Extract the [x, y] coordinate from the center of the cell holding the provided text.  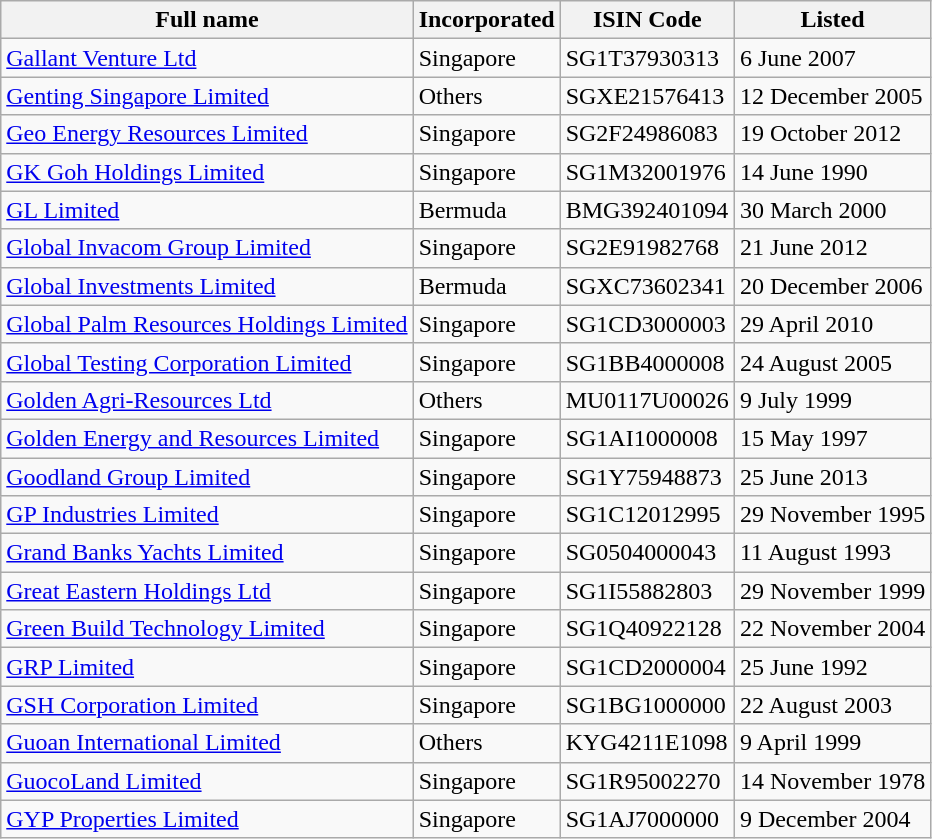
SG1C12012995 [647, 515]
6 June 2007 [832, 58]
GP Industries Limited [207, 515]
ISIN Code [647, 20]
15 May 1997 [832, 438]
SG1CD2000004 [647, 667]
29 November 1999 [832, 591]
29 November 1995 [832, 515]
Golden Energy and Resources Limited [207, 438]
9 December 2004 [832, 819]
19 October 2012 [832, 134]
SG1R95002270 [647, 781]
25 June 2013 [832, 477]
SG1T37930313 [647, 58]
Golden Agri-Resources Ltd [207, 400]
25 June 1992 [832, 667]
Guoan International Limited [207, 743]
22 August 2003 [832, 705]
Incorporated [486, 20]
Genting Singapore Limited [207, 96]
SG2F24986083 [647, 134]
Goodland Group Limited [207, 477]
Gallant Venture Ltd [207, 58]
GuocoLand Limited [207, 781]
Global Investments Limited [207, 286]
22 November 2004 [832, 629]
14 June 1990 [832, 172]
SG1M32001976 [647, 172]
SG2E91982768 [647, 248]
SG1Q40922128 [647, 629]
Grand Banks Yachts Limited [207, 553]
SG1AI1000008 [647, 438]
Global Invacom Group Limited [207, 248]
29 April 2010 [832, 324]
SG0504000043 [647, 553]
Great Eastern Holdings Ltd [207, 591]
Listed [832, 20]
SG1Y75948873 [647, 477]
SG1I55882803 [647, 591]
SG1BB4000008 [647, 362]
Geo Energy Resources Limited [207, 134]
9 April 1999 [832, 743]
SG1AJ7000000 [647, 819]
BMG392401094 [647, 210]
Full name [207, 20]
Global Palm Resources Holdings Limited [207, 324]
Green Build Technology Limited [207, 629]
11 August 1993 [832, 553]
12 December 2005 [832, 96]
21 June 2012 [832, 248]
Global Testing Corporation Limited [207, 362]
SGXE21576413 [647, 96]
14 November 1978 [832, 781]
SG1BG1000000 [647, 705]
GL Limited [207, 210]
GSH Corporation Limited [207, 705]
GRP Limited [207, 667]
GYP Properties Limited [207, 819]
30 March 2000 [832, 210]
KYG4211E1098 [647, 743]
SGXC73602341 [647, 286]
20 December 2006 [832, 286]
MU0117U00026 [647, 400]
24 August 2005 [832, 362]
GK Goh Holdings Limited [207, 172]
SG1CD3000003 [647, 324]
9 July 1999 [832, 400]
